For the text-containing cell, return its midpoint in (x, y) coordinate format. 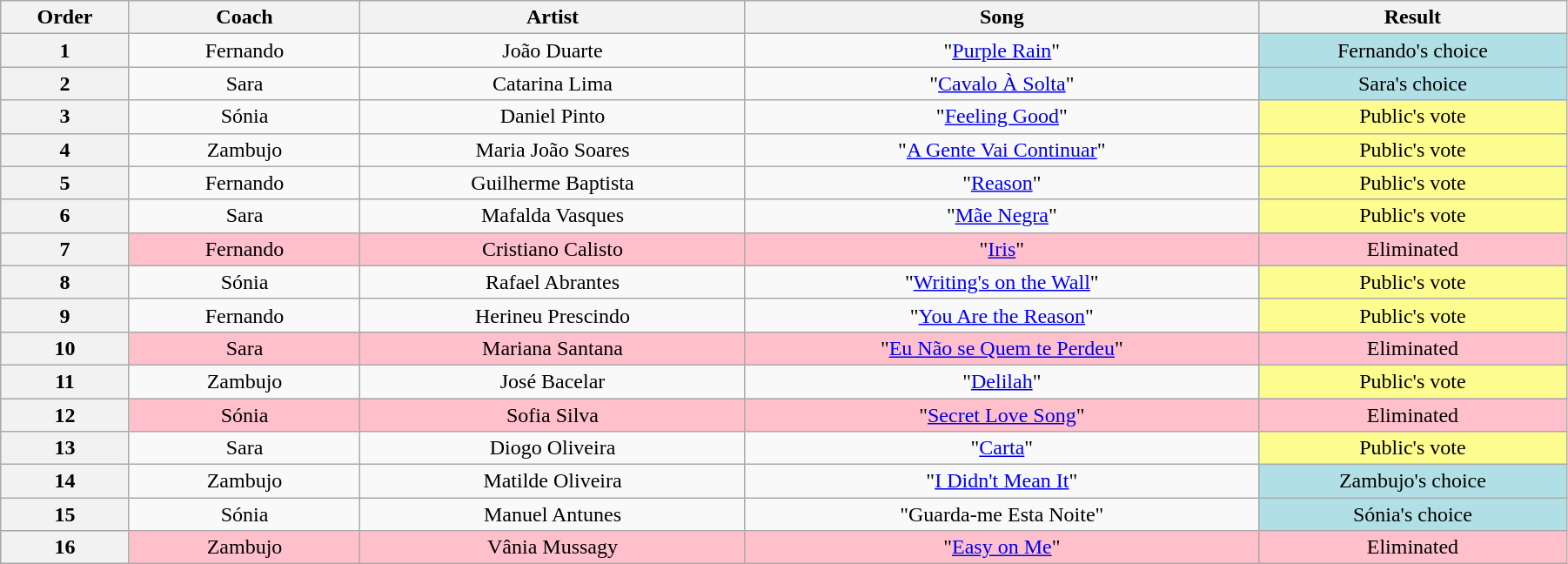
"Reason" (1002, 183)
Catarina Lima (553, 84)
Mafalda Vasques (553, 216)
2 (64, 84)
Maria João Soares (553, 150)
"Purple Rain" (1002, 50)
Sofia Silva (553, 415)
"Carta" (1002, 448)
11 (64, 381)
Daniel Pinto (553, 117)
1 (64, 50)
12 (64, 415)
"A Gente Vai Continuar" (1002, 150)
15 (64, 514)
Vânia Mussagy (553, 547)
Herineu Prescindo (553, 315)
Manuel Antunes (553, 514)
Song (1002, 17)
"Easy on Me" (1002, 547)
Result (1412, 17)
Guilherme Baptista (553, 183)
"Eu Não se Quem te Perdeu" (1002, 348)
"Delilah" (1002, 381)
6 (64, 216)
13 (64, 448)
8 (64, 282)
Coach (245, 17)
Sara's choice (1412, 84)
Diogo Oliveira (553, 448)
"Iris" (1002, 249)
João Duarte (553, 50)
Mariana Santana (553, 348)
Matilde Oliveira (553, 481)
"You Are the Reason" (1002, 315)
Order (64, 17)
"Cavalo À Solta" (1002, 84)
"Feeling Good" (1002, 117)
"Guarda-me Esta Noite" (1002, 514)
Fernando's choice (1412, 50)
7 (64, 249)
"Secret Love Song" (1002, 415)
Sónia's choice (1412, 514)
Zambujo's choice (1412, 481)
"I Didn't Mean It" (1002, 481)
"Mãe Negra" (1002, 216)
Cristiano Calisto (553, 249)
4 (64, 150)
16 (64, 547)
Rafael Abrantes (553, 282)
10 (64, 348)
5 (64, 183)
3 (64, 117)
14 (64, 481)
José Bacelar (553, 381)
Artist (553, 17)
9 (64, 315)
"Writing's on the Wall" (1002, 282)
